Locate the cell with the specified text and output its (X, Y) center coordinate. 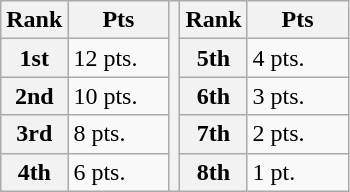
10 pts. (118, 96)
4 pts. (298, 58)
4th (34, 172)
3 pts. (298, 96)
7th (214, 134)
5th (214, 58)
6 pts. (118, 172)
8th (214, 172)
12 pts. (118, 58)
1 pt. (298, 172)
8 pts. (118, 134)
2nd (34, 96)
3rd (34, 134)
2 pts. (298, 134)
1st (34, 58)
6th (214, 96)
